Provide the (x, y) coordinate of the cell's center where the given text is located.  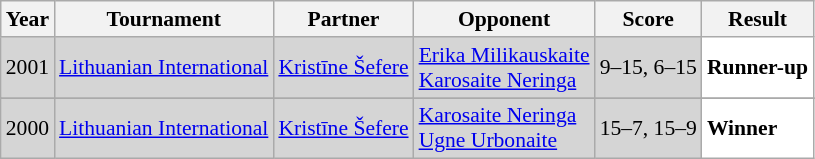
Karosaite Neringa Ugne Urbonaite (504, 128)
Erika Milikauskaite Karosaite Neringa (504, 68)
Partner (343, 19)
Score (648, 19)
Tournament (164, 19)
Year (28, 19)
Opponent (504, 19)
Winner (758, 128)
Result (758, 19)
9–15, 6–15 (648, 68)
15–7, 15–9 (648, 128)
2000 (28, 128)
2001 (28, 68)
Runner-up (758, 68)
